For the text-containing cell, return its midpoint in [x, y] coordinate format. 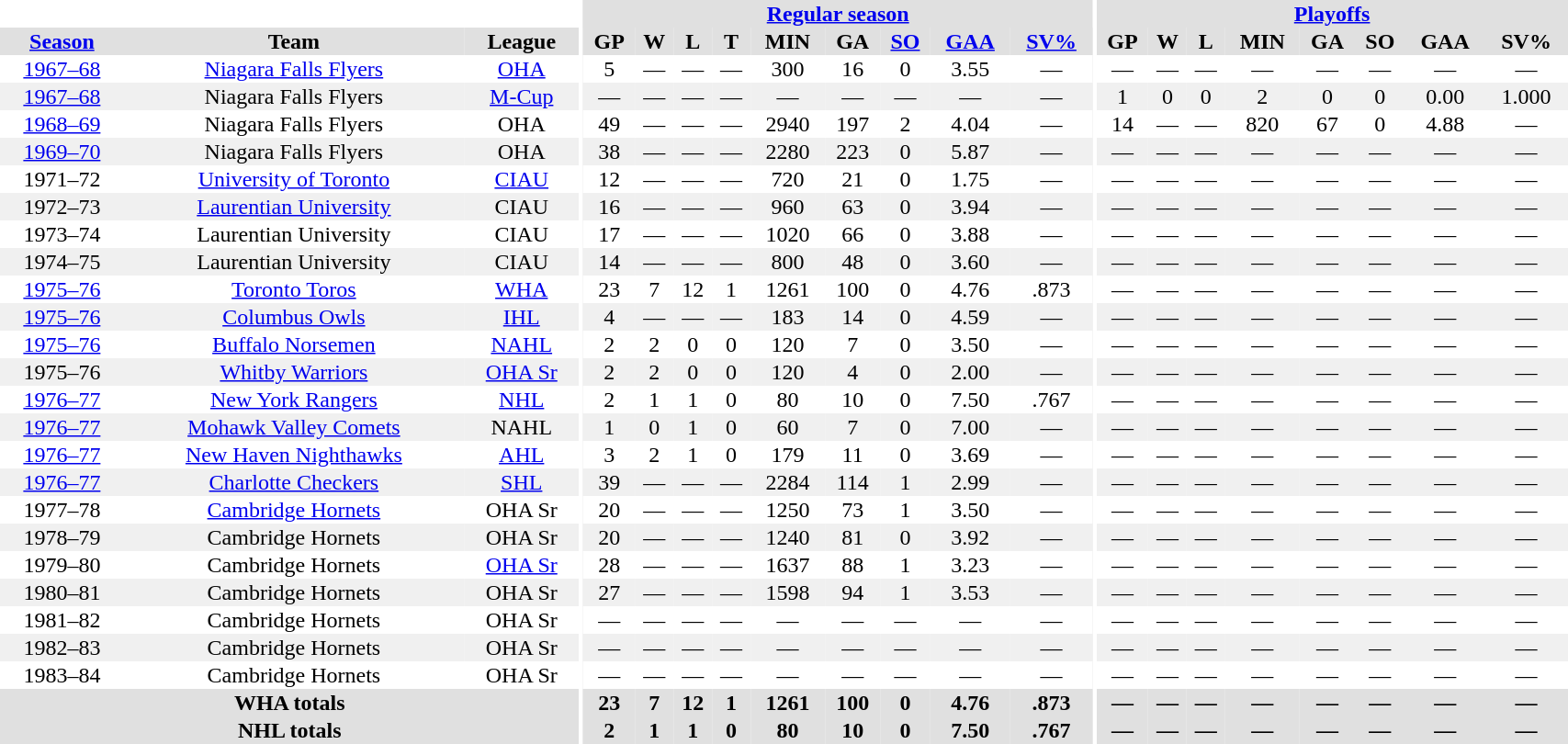
3.69 [970, 455]
48 [852, 262]
1971–72 [62, 179]
1978–79 [62, 537]
Charlotte Checkers [294, 482]
1980–81 [62, 592]
New York Rangers [294, 400]
300 [788, 69]
T [731, 41]
WHA [522, 289]
2.00 [970, 372]
2280 [788, 152]
67 [1327, 124]
5 [609, 69]
49 [609, 124]
1598 [788, 592]
63 [852, 207]
73 [852, 510]
3.94 [970, 207]
M-Cup [522, 96]
1637 [788, 565]
3.88 [970, 234]
League [522, 41]
81 [852, 537]
SHL [522, 482]
960 [788, 207]
7.00 [970, 427]
3.60 [970, 262]
Columbus Owls [294, 317]
0.00 [1444, 96]
17 [609, 234]
11 [852, 455]
3.23 [970, 565]
1981–82 [62, 620]
Season [62, 41]
800 [788, 262]
1969–70 [62, 152]
Buffalo Norsemen [294, 344]
4.88 [1444, 124]
3 [609, 455]
197 [852, 124]
Playoffs [1332, 14]
38 [609, 152]
28 [609, 565]
94 [852, 592]
1.000 [1527, 96]
Regular season [838, 14]
1972–73 [62, 207]
66 [852, 234]
NHL [522, 400]
AHL [522, 455]
179 [788, 455]
WHA totals [290, 703]
27 [609, 592]
NHL totals [290, 730]
2284 [788, 482]
1974–75 [62, 262]
IHL [522, 317]
Whitby Warriors [294, 372]
5.87 [970, 152]
1.75 [970, 179]
223 [852, 152]
1973–74 [62, 234]
88 [852, 565]
2940 [788, 124]
820 [1262, 124]
60 [788, 427]
183 [788, 317]
New Haven Nighthawks [294, 455]
1982–83 [62, 648]
21 [852, 179]
39 [609, 482]
Toronto Toros [294, 289]
4.59 [970, 317]
720 [788, 179]
1250 [788, 510]
114 [852, 482]
Mohawk Valley Comets [294, 427]
1240 [788, 537]
2.99 [970, 482]
3.92 [970, 537]
1020 [788, 234]
3.53 [970, 592]
1979–80 [62, 565]
4.04 [970, 124]
University of Toronto [294, 179]
1968–69 [62, 124]
1977–78 [62, 510]
1983–84 [62, 675]
3.55 [970, 69]
Team [294, 41]
